Extract the [X, Y] coordinate from the center of the cell holding the provided text.  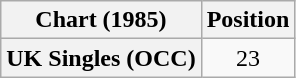
UK Singles (OCC) [101, 58]
23 [248, 58]
Chart (1985) [101, 20]
Position [248, 20]
